Search for the cell housing the specified text and yield its [x, y] center coordinate. 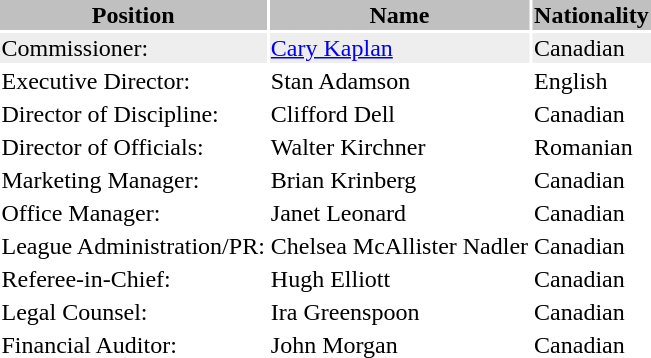
Referee-in-Chief: [133, 279]
Legal Counsel: [133, 312]
Chelsea McAllister Nadler [399, 246]
Name [399, 15]
Janet Leonard [399, 213]
Director of Discipline: [133, 114]
Brian Krinberg [399, 180]
Romanian [592, 147]
Commissioner: [133, 48]
Director of Officials: [133, 147]
English [592, 81]
Cary Kaplan [399, 48]
Executive Director: [133, 81]
League Administration/PR: [133, 246]
Hugh Elliott [399, 279]
Marketing Manager: [133, 180]
Stan Adamson [399, 81]
Walter Kirchner [399, 147]
Clifford Dell [399, 114]
Office Manager: [133, 213]
Position [133, 15]
Nationality [592, 15]
Ira Greenspoon [399, 312]
